Pinpoint the cell where the given text exists, returning its (X, Y) midpoint coordinate. 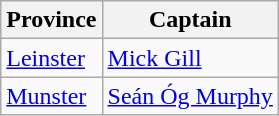
Leinster (52, 58)
Mick Gill (190, 58)
Captain (190, 20)
Province (52, 20)
Seán Óg Murphy (190, 96)
Munster (52, 96)
